Provide the (X, Y) coordinate of the cell's center where the given text is located.  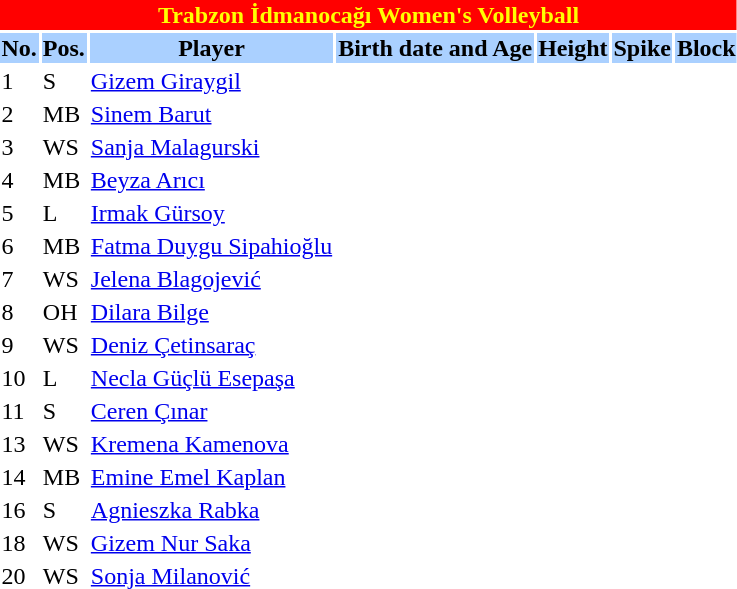
7 (19, 279)
Block (706, 48)
1 (19, 81)
Gizem Giraygil (211, 81)
9 (19, 345)
Emine Emel Kaplan (211, 477)
Ceren Çınar (211, 411)
Player (211, 48)
Gizem Nur Saka (211, 543)
Pos. (64, 48)
16 (19, 510)
Beyza Arıcı (211, 180)
Trabzon İdmanocağı Women's Volleyball (368, 15)
No. (19, 48)
2 (19, 114)
14 (19, 477)
Kremena Kamenova (211, 444)
3 (19, 147)
4 (19, 180)
Deniz Çetinsaraç (211, 345)
8 (19, 312)
Sinem Barut (211, 114)
13 (19, 444)
Agnieszka Rabka (211, 510)
Dilara Bilge (211, 312)
6 (19, 246)
Fatma Duygu Sipahioğlu (211, 246)
Spike (642, 48)
Jelena Blagojević (211, 279)
10 (19, 378)
18 (19, 543)
Necla Güçlü Esepaşa (211, 378)
OH (64, 312)
Sanja Malagurski (211, 147)
Birth date and Age (436, 48)
Height (573, 48)
11 (19, 411)
5 (19, 213)
Irmak Gürsoy (211, 213)
